Find where the given text appears and provide that cell's center as [X, Y] coordinate. 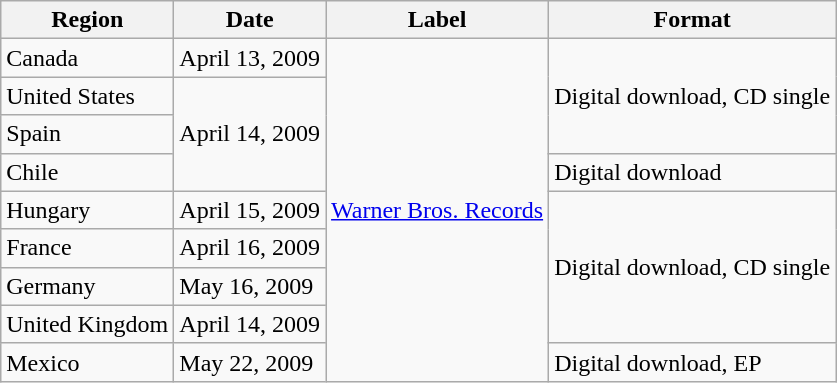
Warner Bros. Records [438, 210]
Digital download [692, 172]
United Kingdom [88, 324]
Digital download, EP [692, 362]
France [88, 248]
May 22, 2009 [250, 362]
Spain [88, 134]
United States [88, 96]
Germany [88, 286]
Region [88, 20]
April 13, 2009 [250, 58]
Hungary [88, 210]
Label [438, 20]
Format [692, 20]
Chile [88, 172]
Date [250, 20]
April 16, 2009 [250, 248]
May 16, 2009 [250, 286]
April 15, 2009 [250, 210]
Mexico [88, 362]
Canada [88, 58]
